Output the [x, y] coordinate of the center of the cell containing the given text.  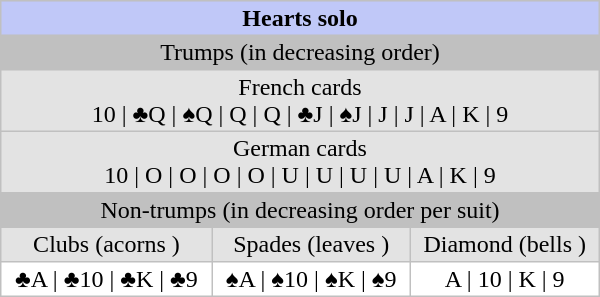
♣A | ♣10 | ♣K | ♣9 [107, 278]
Clubs (acorns ) [107, 244]
German cards 10 | O | O | O | O | U | U | U | U | A | K | 9 [300, 162]
♠A | ♠10 | ♠K | ♠9 [312, 278]
A | 10 | K | 9 [505, 278]
Diamond (bells ) [505, 244]
French cards 10 | ♣Q | ♠Q | Q | Q | ♣J | ♠J | J | J | A | K | 9 [300, 100]
Hearts solo [300, 18]
Spades (leaves ) [312, 244]
Non-trumps (in decreasing order per suit) [300, 210]
Trumps (in decreasing order) [300, 52]
